Find where the given text appears and provide that cell's center as (x, y) coordinate. 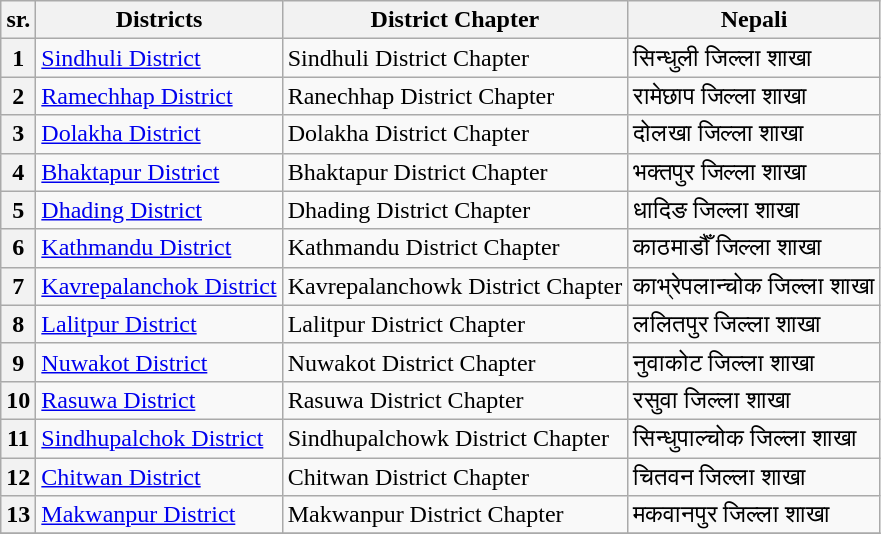
काभ्रेपलान्चोक जिल्ला शाखा (754, 286)
Sindhuli District (159, 58)
सिन्धुपाल्चोक जिल्ला शाखा (754, 438)
काठमाडौँ जिल्ला शाखा (754, 248)
5 (18, 210)
Makwanpur District (159, 515)
10 (18, 400)
Kavrepalanchok District (159, 286)
Ramechhap District (159, 96)
sr. (18, 20)
3 (18, 134)
8 (18, 324)
Lalitpur District Chapter (455, 324)
Sindhupalchowk District Chapter (455, 438)
रसुवा जिल्ला शाखा (754, 400)
7 (18, 286)
ललितपुर जिल्ला शाखा (754, 324)
Nuwakot District (159, 362)
धादिङ जिल्ला शाखा (754, 210)
Nepali (754, 20)
Dhading District (159, 210)
Dolakha District Chapter (455, 134)
Chitwan District Chapter (455, 477)
2 (18, 96)
Rasuwa District (159, 400)
Makwanpur District Chapter (455, 515)
12 (18, 477)
Dolakha District (159, 134)
Kathmandu District Chapter (455, 248)
Sindhuli District Chapter (455, 58)
Dhading District Chapter (455, 210)
भक्तपुर जिल्ला शाखा (754, 172)
1 (18, 58)
11 (18, 438)
चितवन जिल्ला शाखा (754, 477)
Bhaktapur District Chapter (455, 172)
9 (18, 362)
सिन्धुली जिल्ला शाखा (754, 58)
District Chapter (455, 20)
नुवाकोट जिल्ला शाखा (754, 362)
Districts (159, 20)
Rasuwa District Chapter (455, 400)
Bhaktapur District (159, 172)
Kathmandu District (159, 248)
Sindhupalchok District (159, 438)
Lalitpur District (159, 324)
4 (18, 172)
Chitwan District (159, 477)
मकवानपुर जिल्ला शाखा (754, 515)
6 (18, 248)
Kavrepalanchowk District Chapter (455, 286)
Nuwakot District Chapter (455, 362)
रामेछाप जिल्ला शाखा (754, 96)
दोलखा जिल्ला शाखा (754, 134)
Ranechhap District Chapter (455, 96)
13 (18, 515)
